Capture the cell that displays the provided text and extract its (x, y) central coordinate. 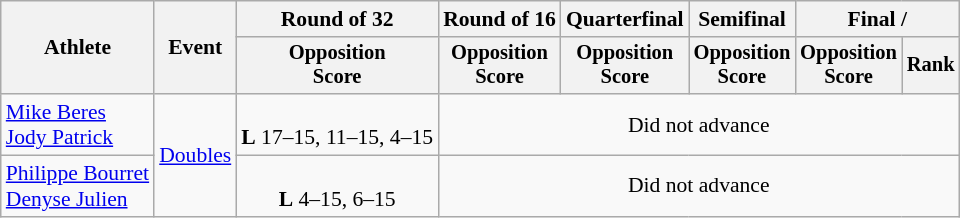
L 4–15, 6–15 (337, 186)
Final / (877, 19)
Doubles (195, 155)
Round of 32 (337, 19)
Event (195, 48)
Philippe BourretDenyse Julien (78, 186)
Quarterfinal (625, 19)
L 17–15, 11–15, 4–15 (337, 124)
Mike BeresJody Patrick (78, 124)
Rank (931, 66)
Athlete (78, 48)
Round of 16 (500, 19)
Semifinal (742, 19)
